Extract the (x, y) coordinate from the center of the cell holding the provided text.  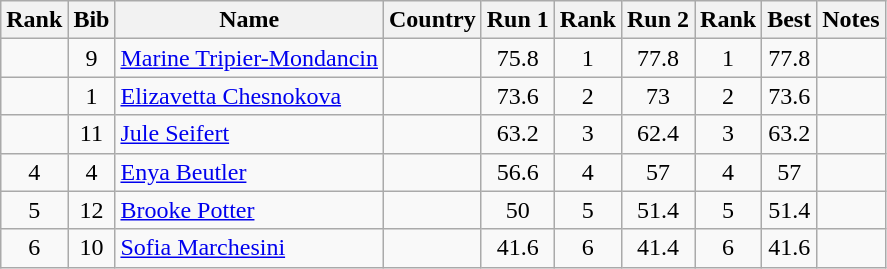
Marine Tripier-Mondancin (250, 58)
Best (790, 20)
Run 2 (658, 20)
Country (432, 20)
Name (250, 20)
11 (92, 134)
Bib (92, 20)
Enya Beutler (250, 172)
Sofia Marchesini (250, 248)
12 (92, 210)
56.6 (518, 172)
41.4 (658, 248)
Brooke Potter (250, 210)
Elizavetta Chesnokova (250, 96)
9 (92, 58)
Notes (851, 20)
75.8 (518, 58)
Run 1 (518, 20)
62.4 (658, 134)
Jule Seifert (250, 134)
50 (518, 210)
10 (92, 248)
73 (658, 96)
